Identify which cell holds the provided text, then report its [x, y] central coordinate. 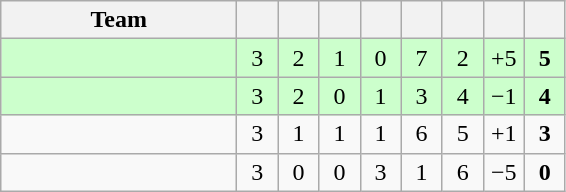
+5 [504, 58]
+1 [504, 134]
−5 [504, 172]
Team [119, 20]
7 [422, 58]
−1 [504, 96]
